Find where the given text appears and provide that cell's center as [x, y] coordinate. 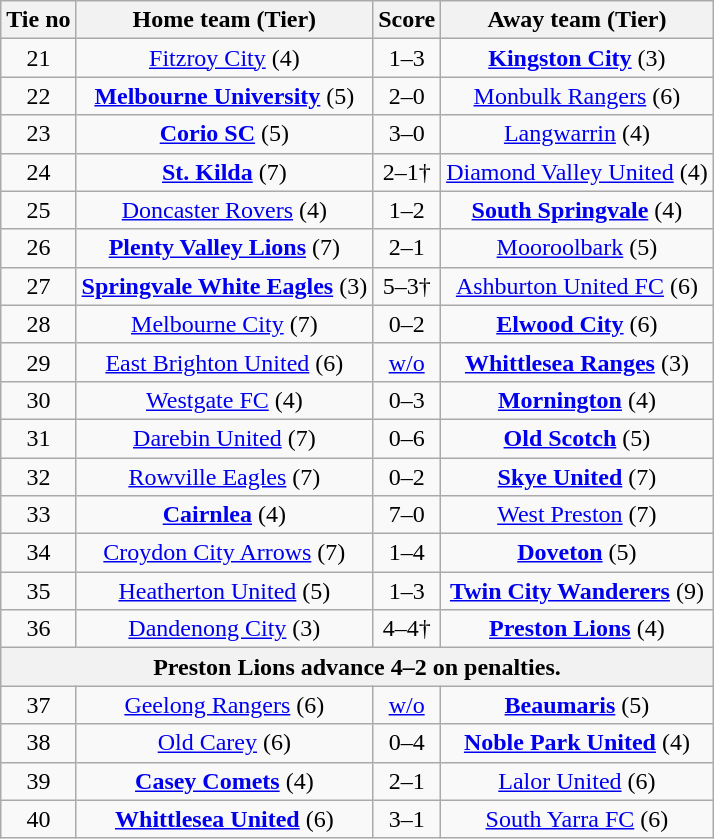
Noble Park United (4) [578, 743]
2–0 [407, 96]
1–2 [407, 210]
Whittlesea United (6) [224, 819]
27 [38, 286]
Elwood City (6) [578, 324]
East Brighton United (6) [224, 362]
Casey Comets (4) [224, 781]
Skye United (7) [578, 477]
Whittlesea Ranges (3) [578, 362]
Diamond Valley United (4) [578, 172]
Score [407, 20]
Twin City Wanderers (9) [578, 591]
Dandenong City (3) [224, 629]
7–0 [407, 515]
South Springvale (4) [578, 210]
3–1 [407, 819]
24 [38, 172]
30 [38, 400]
5–3† [407, 286]
36 [38, 629]
Home team (Tier) [224, 20]
39 [38, 781]
Mooroolbark (5) [578, 248]
28 [38, 324]
Langwarrin (4) [578, 134]
Fitzroy City (4) [224, 58]
34 [38, 553]
4–4† [407, 629]
31 [38, 438]
Old Scotch (5) [578, 438]
Geelong Rangers (6) [224, 705]
Plenty Valley Lions (7) [224, 248]
St. Kilda (7) [224, 172]
22 [38, 96]
Mornington (4) [578, 400]
Lalor United (6) [578, 781]
Corio SC (5) [224, 134]
Away team (Tier) [578, 20]
Preston Lions (4) [578, 629]
0–4 [407, 743]
Preston Lions advance 4–2 on penalties. [357, 667]
0–6 [407, 438]
Darebin United (7) [224, 438]
Tie no [38, 20]
3–0 [407, 134]
Ashburton United FC (6) [578, 286]
37 [38, 705]
Croydon City Arrows (7) [224, 553]
West Preston (7) [578, 515]
Old Carey (6) [224, 743]
33 [38, 515]
Heatherton United (5) [224, 591]
Beaumaris (5) [578, 705]
1–4 [407, 553]
21 [38, 58]
40 [38, 819]
23 [38, 134]
35 [38, 591]
38 [38, 743]
26 [38, 248]
2–1† [407, 172]
Melbourne City (7) [224, 324]
25 [38, 210]
0–3 [407, 400]
32 [38, 477]
29 [38, 362]
Melbourne University (5) [224, 96]
Westgate FC (4) [224, 400]
Springvale White Eagles (3) [224, 286]
Kingston City (3) [578, 58]
Doveton (5) [578, 553]
South Yarra FC (6) [578, 819]
Doncaster Rovers (4) [224, 210]
Rowville Eagles (7) [224, 477]
Cairnlea (4) [224, 515]
Monbulk Rangers (6) [578, 96]
